Locate the cell with the specified text and output its (x, y) center coordinate. 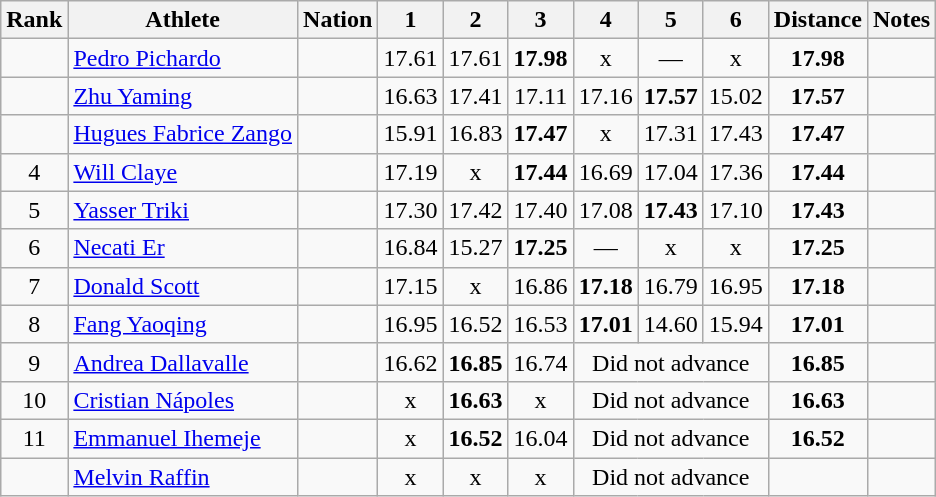
16.79 (670, 286)
Will Claye (183, 172)
17.41 (476, 96)
17.31 (670, 134)
17.16 (606, 96)
15.91 (410, 134)
14.60 (670, 324)
15.27 (476, 248)
17.40 (540, 210)
Zhu Yaming (183, 96)
17.19 (410, 172)
17.10 (736, 210)
Yasser Triki (183, 210)
11 (34, 438)
Hugues Fabrice Zango (183, 134)
7 (34, 286)
Nation (338, 20)
15.94 (736, 324)
16.83 (476, 134)
17.15 (410, 286)
17.08 (606, 210)
17.11 (540, 96)
16.04 (540, 438)
Pedro Pichardo (183, 58)
10 (34, 400)
Necati Er (183, 248)
8 (34, 324)
Cristian Nápoles (183, 400)
16.62 (410, 362)
17.30 (410, 210)
17.42 (476, 210)
16.53 (540, 324)
Melvin Raffin (183, 477)
2 (476, 20)
Andrea Dallavalle (183, 362)
15.02 (736, 96)
Athlete (183, 20)
Donald Scott (183, 286)
9 (34, 362)
16.69 (606, 172)
16.74 (540, 362)
16.84 (410, 248)
Notes (901, 20)
Emmanuel Ihemeje (183, 438)
1 (410, 20)
17.36 (736, 172)
Rank (34, 20)
Fang Yaoqing (183, 324)
17.04 (670, 172)
Distance (818, 20)
3 (540, 20)
16.86 (540, 286)
